Detect which cell encompasses the target text, then output its [x, y] center coordinate. 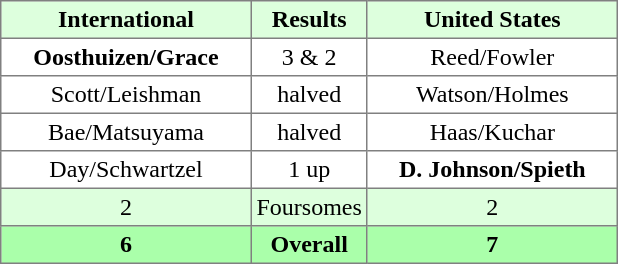
D. Johnson/Spieth [492, 170]
Bae/Matsuyama [126, 132]
Oosthuizen/Grace [126, 57]
Foursomes [309, 207]
United States [492, 20]
Haas/Kuchar [492, 132]
Results [309, 20]
1 up [309, 170]
Day/Schwartzel [126, 170]
3 & 2 [309, 57]
Scott/Leishman [126, 95]
Overall [309, 245]
Watson/Holmes [492, 95]
International [126, 20]
6 [126, 245]
7 [492, 245]
Reed/Fowler [492, 57]
